Scan for the cell matching the given text and deliver its [X, Y] coordinate at center. 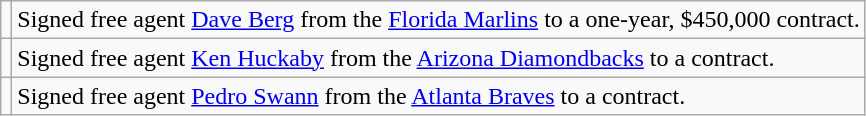
Signed free agent Ken Huckaby from the Arizona Diamondbacks to a contract. [438, 58]
Signed free agent Dave Berg from the Florida Marlins to a one-year, $450,000 contract. [438, 20]
Signed free agent Pedro Swann from the Atlanta Braves to a contract. [438, 96]
